Identify which cell holds the provided text, then report its [X, Y] central coordinate. 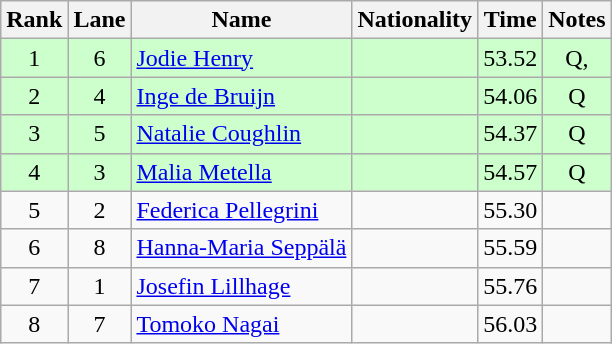
55.30 [510, 210]
55.76 [510, 286]
Malia Metella [242, 172]
Inge de Bruijn [242, 96]
Jodie Henry [242, 58]
55.59 [510, 248]
Hanna-Maria Seppälä [242, 248]
Josefin Lillhage [242, 286]
Time [510, 20]
Q, [577, 58]
Nationality [415, 20]
Natalie Coughlin [242, 134]
Lane [100, 20]
53.52 [510, 58]
Rank [34, 20]
54.06 [510, 96]
Notes [577, 20]
Tomoko Nagai [242, 324]
54.57 [510, 172]
Federica Pellegrini [242, 210]
Name [242, 20]
54.37 [510, 134]
56.03 [510, 324]
